Output the [X, Y] coordinate of the center of the cell containing the given text.  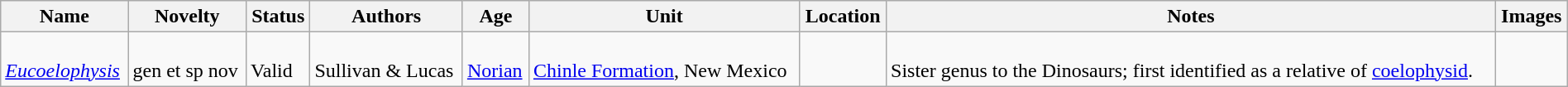
Norian [495, 60]
Unit [663, 17]
Eucoelophysis [65, 60]
Age [495, 17]
gen et sp nov [187, 60]
Valid [278, 60]
Sister genus to the Dinosaurs; first identified as a relative of coelophysid. [1191, 60]
Novelty [187, 17]
Images [1532, 17]
Status [278, 17]
Sullivan & Lucas [386, 60]
Authors [386, 17]
Location [844, 17]
Name [65, 17]
Notes [1191, 17]
Chinle Formation, New Mexico [663, 60]
